Search for the cell housing the specified text and yield its (x, y) center coordinate. 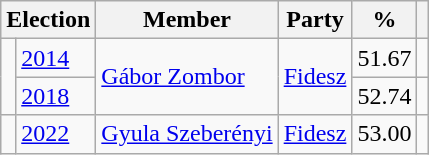
Party (315, 20)
% (384, 20)
Election (48, 20)
53.00 (384, 134)
51.67 (384, 58)
52.74 (384, 96)
Gábor Zombor (187, 77)
2014 (56, 58)
2022 (56, 134)
Gyula Szeberényi (187, 134)
2018 (56, 96)
Member (187, 20)
